Pinpoint the cell where the given text exists, returning its (x, y) midpoint coordinate. 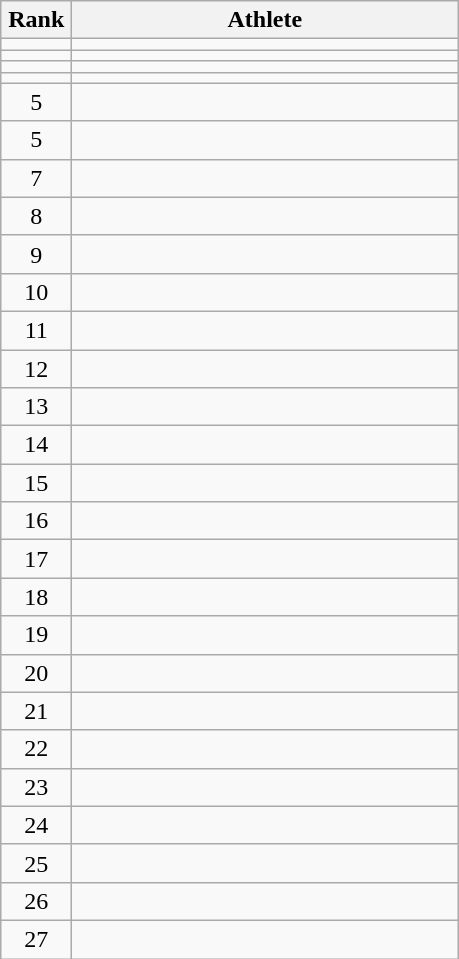
18 (36, 597)
14 (36, 445)
23 (36, 787)
26 (36, 901)
19 (36, 635)
Rank (36, 20)
11 (36, 330)
16 (36, 521)
21 (36, 711)
9 (36, 254)
20 (36, 673)
12 (36, 369)
13 (36, 407)
24 (36, 825)
17 (36, 559)
Athlete (265, 20)
8 (36, 216)
27 (36, 939)
25 (36, 863)
15 (36, 483)
7 (36, 178)
10 (36, 292)
22 (36, 749)
